Scan for the cell matching the given text and deliver its (X, Y) coordinate at center. 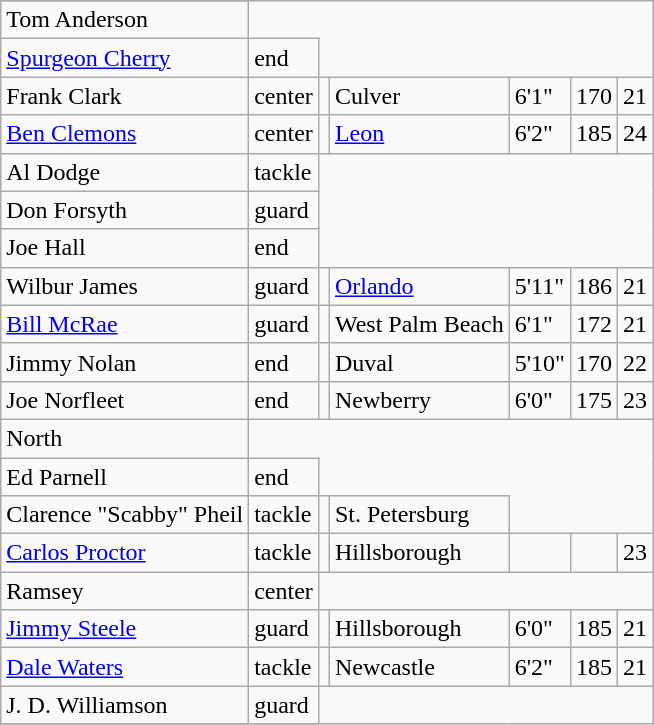
Joe Hall (125, 248)
Carlos Proctor (125, 553)
Bill McRae (125, 324)
Jimmy Steele (125, 629)
5'10" (540, 362)
Don Forsyth (125, 210)
22 (634, 362)
Frank Clark (125, 96)
Ben Clemons (125, 134)
Al Dodge (125, 172)
Wilbur James (125, 286)
Ramsey (125, 591)
Tom Anderson (125, 20)
Joe Norfleet (125, 400)
Duval (419, 362)
West Palm Beach (419, 324)
J. D. Williamson (125, 705)
Newcastle (419, 667)
Newberry (419, 400)
North (125, 438)
Leon (419, 134)
Clarence "Scabby" Pheil (125, 515)
St. Petersburg (419, 515)
Culver (419, 96)
172 (594, 324)
Orlando (419, 286)
186 (594, 286)
Spurgeon Cherry (125, 58)
24 (634, 134)
Jimmy Nolan (125, 362)
Ed Parnell (125, 477)
Dale Waters (125, 667)
175 (594, 400)
5'11" (540, 286)
